Scan for the cell matching the given text and deliver its (X, Y) coordinate at center. 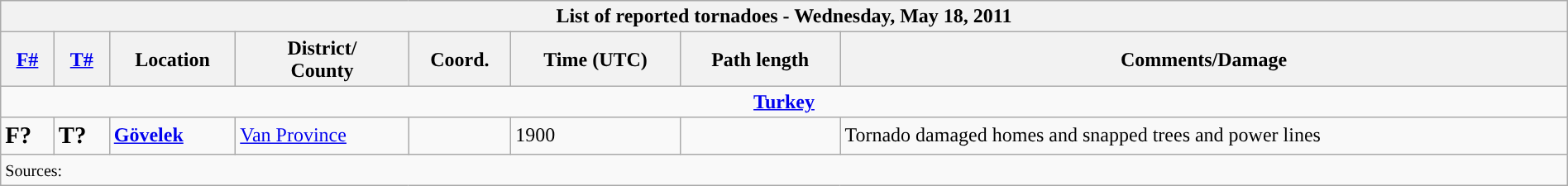
District/County (323, 60)
F# (28, 60)
Gövelek (172, 136)
List of reported tornadoes - Wednesday, May 18, 2011 (784, 17)
Turkey (784, 102)
Van Province (323, 136)
Path length (759, 60)
F? (28, 136)
Location (172, 60)
Tornado damaged homes and snapped trees and power lines (1204, 136)
Time (UTC) (595, 60)
T# (81, 60)
T? (81, 136)
Sources: (784, 169)
Coord. (460, 60)
1900 (595, 136)
Comments/Damage (1204, 60)
